Search for the cell housing the specified text and yield its (x, y) center coordinate. 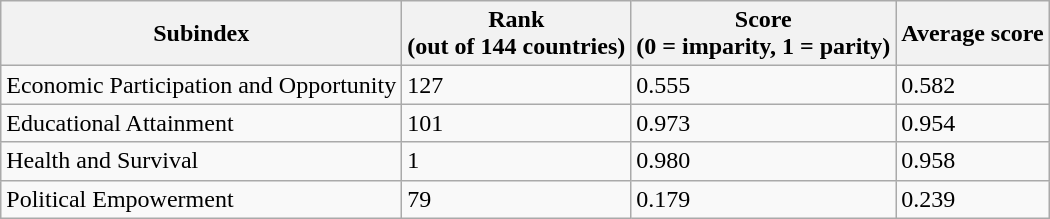
0.954 (972, 123)
0.239 (972, 199)
0.980 (764, 161)
101 (516, 123)
Educational Attainment (202, 123)
79 (516, 199)
0.958 (972, 161)
1 (516, 161)
Political Empowerment (202, 199)
Score(0 = imparity, 1 = parity) (764, 34)
0.179 (764, 199)
0.973 (764, 123)
Economic Participation and Opportunity (202, 85)
Average score (972, 34)
0.582 (972, 85)
127 (516, 85)
Subindex (202, 34)
0.555 (764, 85)
Rank(out of 144 countries) (516, 34)
Health and Survival (202, 161)
